For the text-containing cell, return its midpoint in [X, Y] coordinate format. 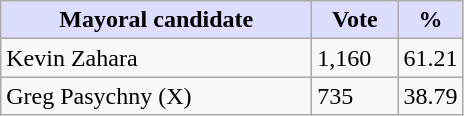
% [430, 20]
38.79 [430, 96]
1,160 [355, 58]
Kevin Zahara [156, 58]
61.21 [430, 58]
Vote [355, 20]
Greg Pasychny (X) [156, 96]
735 [355, 96]
Mayoral candidate [156, 20]
